Find where the given text appears and provide that cell's center as [X, Y] coordinate. 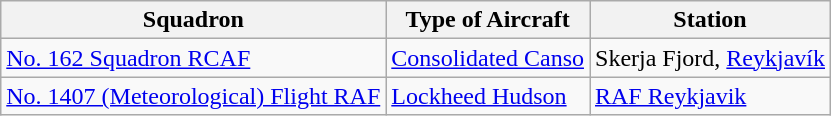
RAF Reykjavik [710, 96]
Station [710, 20]
No. 1407 (Meteorological) Flight RAF [194, 96]
Skerja Fjord, Reykjavík [710, 58]
Lockheed Hudson [488, 96]
Squadron [194, 20]
Consolidated Canso [488, 58]
Type of Aircraft [488, 20]
No. 162 Squadron RCAF [194, 58]
